Scan for the cell matching the given text and deliver its (x, y) coordinate at center. 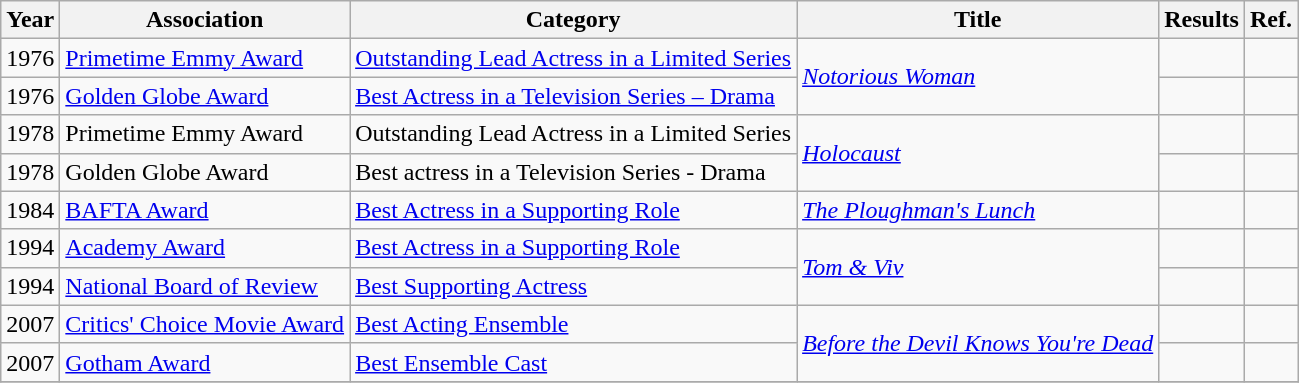
Ref. (1270, 20)
BAFTA Award (205, 210)
Before the Devil Knows You're Dead (978, 343)
Notorious Woman (978, 77)
Tom & Viv (978, 267)
Holocaust (978, 153)
Title (978, 20)
Year (30, 20)
Best Supporting Actress (574, 286)
Critics' Choice Movie Award (205, 324)
Best actress in a Television Series - Drama (574, 172)
Results (1202, 20)
Gotham Award (205, 362)
National Board of Review (205, 286)
Academy Award (205, 248)
The Ploughman's Lunch (978, 210)
Best Ensemble Cast (574, 362)
1984 (30, 210)
Association (205, 20)
Best Actress in a Television Series – Drama (574, 96)
Best Acting Ensemble (574, 324)
Category (574, 20)
